Identify which cell holds the provided text, then report its [X, Y] central coordinate. 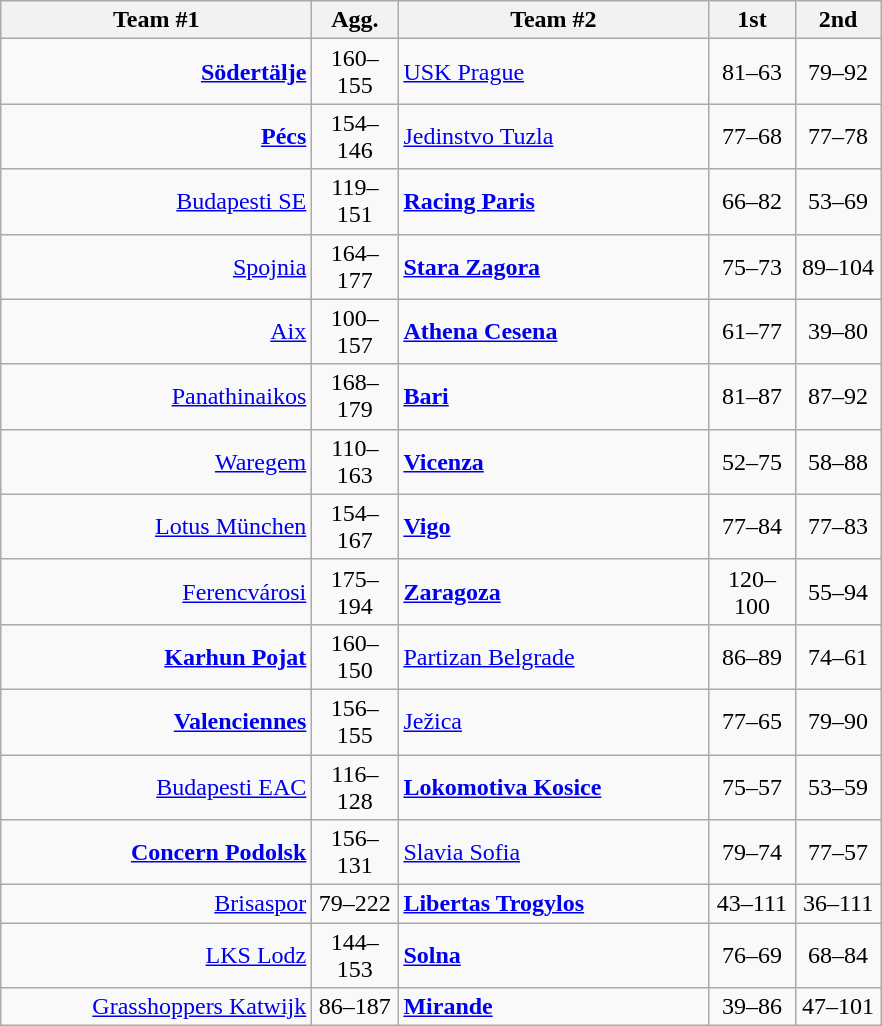
79–74 [752, 852]
Pécs [156, 136]
Jedinstvo Tuzla [554, 136]
Stara Zagora [554, 266]
1st [752, 20]
39–80 [838, 332]
77–65 [752, 722]
68–84 [838, 956]
Racing Paris [554, 202]
175–194 [355, 592]
2nd [838, 20]
75–73 [752, 266]
Ferencvárosi [156, 592]
154–167 [355, 526]
76–69 [752, 956]
Team #1 [156, 20]
77–57 [838, 852]
79–90 [838, 722]
77–83 [838, 526]
52–75 [752, 462]
79–92 [838, 72]
Karhun Pojat [156, 656]
53–69 [838, 202]
Spojnia [156, 266]
89–104 [838, 266]
53–59 [838, 786]
79–222 [355, 904]
Concern Podolsk [156, 852]
Lotus München [156, 526]
Mirande [554, 1007]
Panathinaikos [156, 396]
Budapesti EAC [156, 786]
156–131 [355, 852]
119–151 [355, 202]
55–94 [838, 592]
86–187 [355, 1007]
61–77 [752, 332]
87–92 [838, 396]
66–82 [752, 202]
43–111 [752, 904]
168–179 [355, 396]
156–155 [355, 722]
110–163 [355, 462]
164–177 [355, 266]
Athena Cesena [554, 332]
81–87 [752, 396]
116–128 [355, 786]
75–57 [752, 786]
77–78 [838, 136]
Valenciennes [156, 722]
Solna [554, 956]
77–84 [752, 526]
58–88 [838, 462]
Lokomotiva Kosice [554, 786]
74–61 [838, 656]
160–150 [355, 656]
39–86 [752, 1007]
Södertälje [156, 72]
USK Prague [554, 72]
100–157 [355, 332]
144–153 [355, 956]
81–63 [752, 72]
Vigo [554, 526]
Vicenza [554, 462]
Agg. [355, 20]
Bari [554, 396]
Partizan Belgrade [554, 656]
Team #2 [554, 20]
Budapesti SE [156, 202]
Slavia Sofia [554, 852]
Grasshoppers Katwijk [156, 1007]
154–146 [355, 136]
160–155 [355, 72]
47–101 [838, 1007]
Libertas Trogylos [554, 904]
86–89 [752, 656]
77–68 [752, 136]
Aix [156, 332]
LKS Lodz [156, 956]
Brisaspor [156, 904]
Ježica [554, 722]
36–111 [838, 904]
Zaragoza [554, 592]
Waregem [156, 462]
120–100 [752, 592]
